Extract the (X, Y) coordinate from the center of the cell holding the provided text.  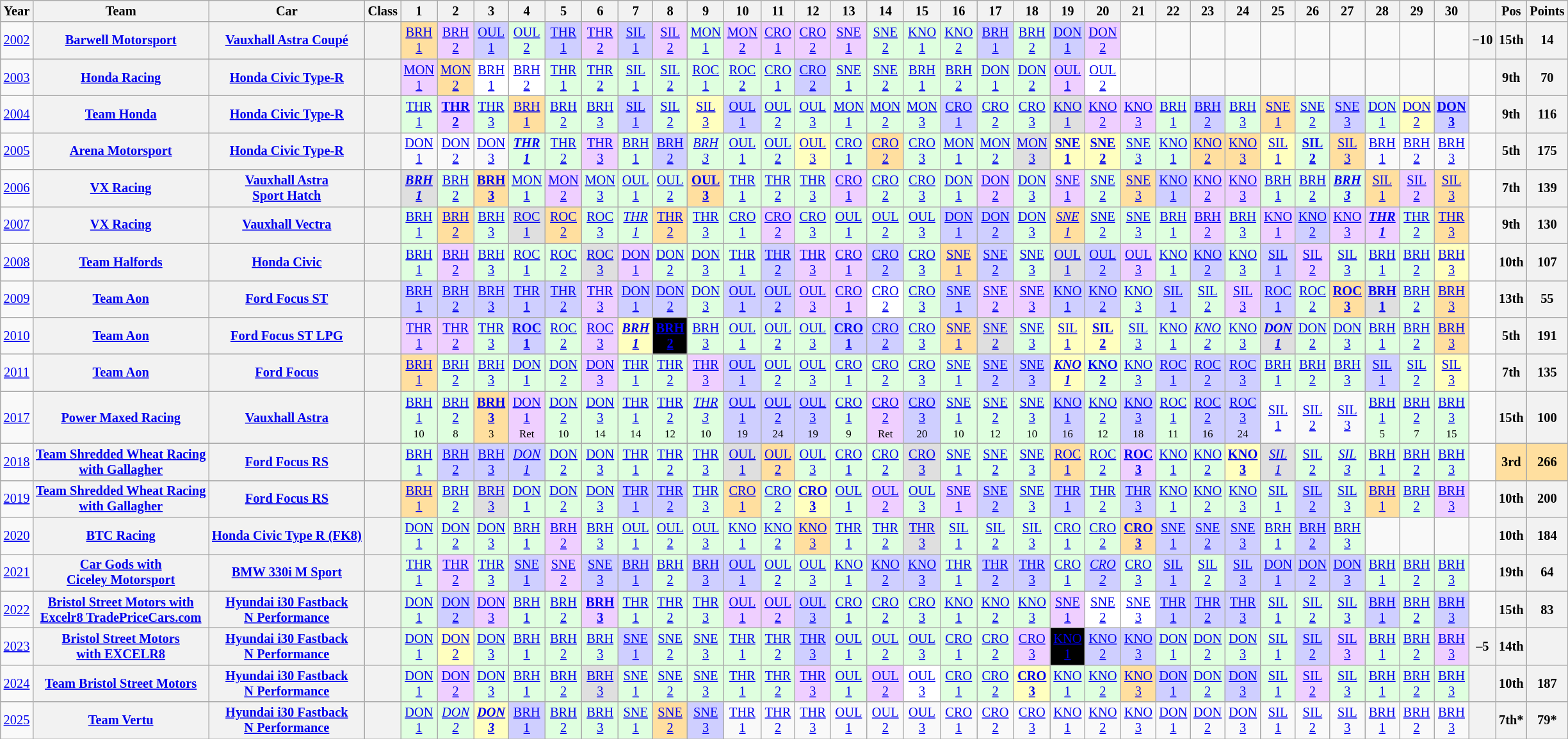
2011 (17, 373)
Points (1547, 11)
13 (849, 11)
55 (1547, 299)
KNO212 (1103, 418)
Vauxhall Vectra (287, 225)
Team (120, 11)
107 (1547, 262)
Vauxhall Astra (287, 418)
OUL224 (778, 418)
16 (959, 11)
116 (1547, 114)
4 (526, 11)
BRH15 (1382, 418)
Class (383, 11)
2022 (17, 610)
DON1Ret (526, 418)
OUL119 (743, 418)
22 (1173, 11)
Team Halfords (120, 262)
2007 (17, 225)
7th* (1511, 720)
KNO318 (1138, 418)
BTC Racing (120, 536)
79* (1547, 720)
Car (287, 11)
139 (1547, 188)
2018 (17, 462)
191 (1547, 336)
Team Honda (120, 114)
BRH110 (419, 418)
3 (491, 11)
Vauxhall Astra Coupé (287, 40)
2023 (17, 646)
23 (1208, 11)
18 (1032, 11)
Team Vertu (120, 720)
Bristol Street Motorswith EXCELR8 (120, 646)
Pos (1511, 11)
14th (1511, 646)
THR114 (636, 418)
Honda Civic Type R (FK8) (287, 536)
26 (1313, 11)
200 (1547, 499)
11 (778, 11)
29 (1417, 11)
24 (1243, 11)
DON314 (601, 418)
BRH33 (491, 418)
12 (813, 11)
64 (1547, 573)
Honda Racing (120, 77)
THR310 (706, 418)
Ford Focus ST (287, 299)
KNO116 (1067, 418)
9 (706, 11)
Ford Focus (287, 373)
21 (1138, 11)
BRH27 (1417, 418)
83 (1547, 610)
OUL319 (813, 418)
BMW 330i M Sport (287, 573)
17 (995, 11)
5 (563, 11)
184 (1547, 536)
ROC216 (1208, 418)
Honda Civic (287, 262)
25 (1278, 11)
SNE110 (959, 418)
1 (419, 11)
2017 (17, 418)
–5 (1482, 646)
Vauxhall AstraSport Hatch (287, 188)
Barwell Motorsport (120, 40)
135 (1547, 373)
2 (456, 11)
187 (1547, 683)
Arena Motorsport (120, 151)
2021 (17, 573)
THR212 (670, 418)
SNE310 (1032, 418)
13th (1511, 299)
27 (1347, 11)
Year (17, 11)
CRO2Ret (885, 418)
10 (743, 11)
DON210 (563, 418)
266 (1547, 462)
6 (601, 11)
Team Bristol Street Motors (120, 683)
2010 (17, 336)
−10 (1482, 40)
28 (1382, 11)
2006 (17, 188)
2020 (17, 536)
70 (1547, 77)
BRH315 (1452, 418)
2024 (17, 683)
2005 (17, 151)
130 (1547, 225)
CRO320 (922, 418)
100 (1547, 418)
8 (670, 11)
19 (1067, 11)
2004 (17, 114)
2002 (17, 40)
BRH28 (456, 418)
2009 (17, 299)
ROC111 (1173, 418)
ROC324 (1243, 418)
2019 (17, 499)
30 (1452, 11)
19th (1511, 573)
CRO19 (849, 418)
2008 (17, 262)
2003 (17, 77)
2025 (17, 720)
Bristol Street Motors withExcelr8 TradePriceCars.com (120, 610)
175 (1547, 151)
Ford Focus ST LPG (287, 336)
Power Maxed Racing (120, 418)
3rd (1511, 462)
SNE212 (995, 418)
20 (1103, 11)
Car Gods withCiceley Motorsport (120, 573)
15 (922, 11)
7 (636, 11)
